Locate the cell with the specified text and output its [X, Y] center coordinate. 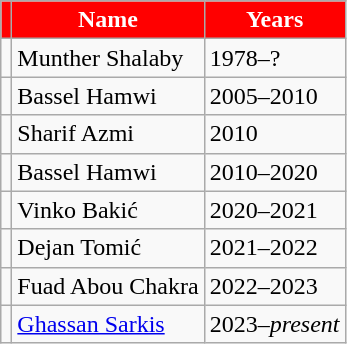
2010–2020 [274, 172]
Vinko Bakić [108, 210]
2023–present [274, 324]
2005–2010 [274, 96]
2022–2023 [274, 286]
Munther Shalaby [108, 58]
Sharif Azmi [108, 134]
2020–2021 [274, 210]
Ghassan Sarkis [108, 324]
Fuad Abou Chakra [108, 286]
Dejan Tomić [108, 248]
Name [108, 20]
2021–2022 [274, 248]
Years [274, 20]
1978–? [274, 58]
2010 [274, 134]
